For the text-containing cell, return its midpoint in (x, y) coordinate format. 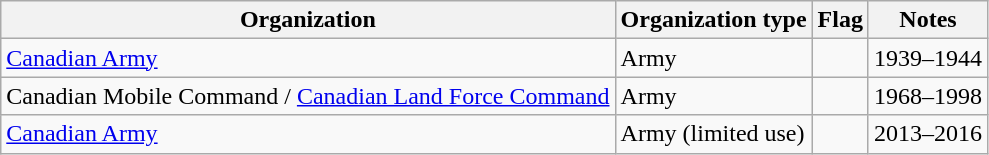
2013–2016 (928, 134)
1939–1944 (928, 58)
Notes (928, 20)
1968–1998 (928, 96)
Army (limited use) (714, 134)
Organization (308, 20)
Organization type (714, 20)
Flag (840, 20)
Canadian Mobile Command / Canadian Land Force Command (308, 96)
